Locate the cell with the specified text and output its (X, Y) center coordinate. 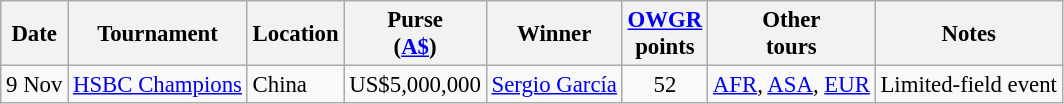
Notes (968, 34)
Location (296, 34)
Purse(A$) (415, 34)
AFR, ASA, EUR (792, 85)
Limited-field event (968, 85)
HSBC Champions (158, 85)
OWGRpoints (664, 34)
Winner (554, 34)
52 (664, 85)
Othertours (792, 34)
US$5,000,000 (415, 85)
China (296, 85)
Date (34, 34)
Tournament (158, 34)
Sergio García (554, 85)
9 Nov (34, 85)
